Return [X, Y] of the center of cell containing provided text 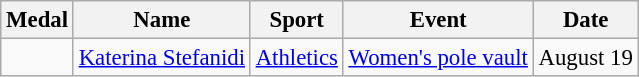
Name [162, 20]
August 19 [586, 58]
Sport [296, 20]
Katerina Stefanidi [162, 58]
Athletics [296, 58]
Event [438, 20]
Date [586, 20]
Women's pole vault [438, 58]
Medal [38, 20]
